From the cell containing the given text, extract its center point as [x, y] coordinate. 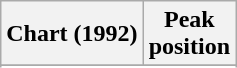
Peakposition [189, 34]
Chart (1992) [72, 34]
